Determine the [x, y] coordinate at the center of the cell enclosing the given text.  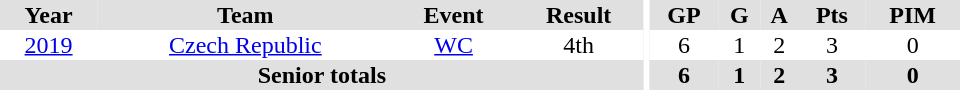
Pts [832, 15]
PIM [912, 15]
Senior totals [322, 75]
Team [245, 15]
A [780, 15]
Result [579, 15]
Event [454, 15]
GP [684, 15]
WC [454, 45]
4th [579, 45]
G [740, 15]
2019 [48, 45]
Czech Republic [245, 45]
Year [48, 15]
